Identify which cell holds the provided text, then report its (x, y) central coordinate. 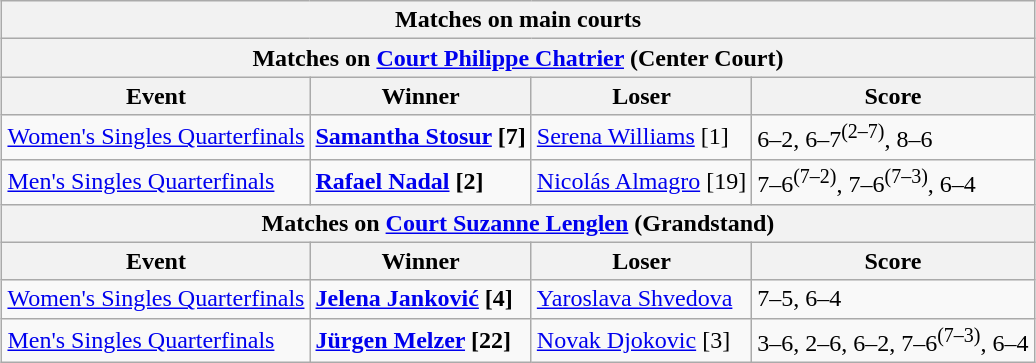
Matches on Court Suzanne Lenglen (Grandstand) (518, 223)
Serena Williams [1] (641, 138)
7–5, 6–4 (893, 299)
6–2, 6–7(2–7), 8–6 (893, 138)
Nicolás Almagro [19] (641, 182)
Matches on main courts (518, 20)
Jürgen Melzer [22] (420, 340)
Jelena Janković [4] (420, 299)
7–6(7–2), 7–6(7–3), 6–4 (893, 182)
3–6, 2–6, 6–2, 7–6(7–3), 6–4 (893, 340)
Samantha Stosur [7] (420, 138)
Rafael Nadal [2] (420, 182)
Novak Djokovic [3] (641, 340)
Yaroslava Shvedova (641, 299)
Matches on Court Philippe Chatrier (Center Court) (518, 58)
